Search for the cell housing the specified text and yield its (X, Y) center coordinate. 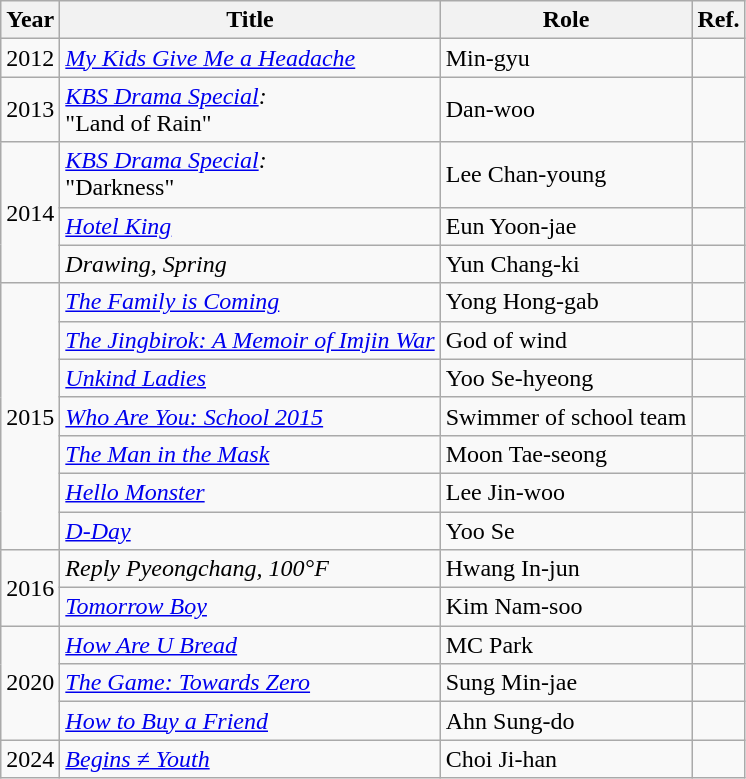
My Kids Give Me a Headache (250, 58)
Lee Chan-young (566, 174)
The Game: Towards Zero (250, 683)
2020 (30, 683)
Yoo Se (566, 531)
2012 (30, 58)
How Are U Bread (250, 645)
Eun Yoon-jae (566, 226)
The Man in the Mask (250, 454)
Drawing, Spring (250, 264)
Hwang In-jun (566, 569)
KBS Drama Special:"Land of Rain" (250, 110)
Reply Pyeongchang, 100°F (250, 569)
Yoo Se-hyeong (566, 378)
Swimmer of school team (566, 416)
Begins ≠ Youth (250, 759)
MC Park (566, 645)
KBS Drama Special:"Darkness" (250, 174)
Lee Jin-woo (566, 492)
Tomorrow Boy (250, 607)
Moon Tae-seong (566, 454)
Kim Nam-soo (566, 607)
2013 (30, 110)
2015 (30, 416)
Choi Ji-han (566, 759)
Year (30, 20)
Yun Chang-ki (566, 264)
God of wind (566, 340)
Dan-woo (566, 110)
2024 (30, 759)
Who Are You: School 2015 (250, 416)
Ref. (718, 20)
Hello Monster (250, 492)
Sung Min-jae (566, 683)
2014 (30, 212)
The Jingbirok: A Memoir of Imjin War (250, 340)
D-Day (250, 531)
Title (250, 20)
Role (566, 20)
Ahn Sung-do (566, 721)
2016 (30, 588)
How to Buy a Friend (250, 721)
Min-gyu (566, 58)
Yong Hong-gab (566, 302)
Hotel King (250, 226)
The Family is Coming (250, 302)
Unkind Ladies (250, 378)
